From the cell containing the given text, extract its center point as (X, Y) coordinate. 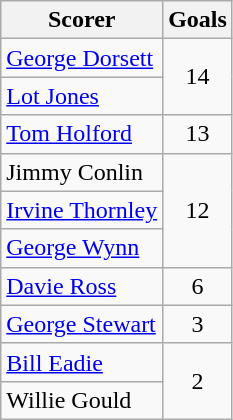
George Wynn (82, 248)
6 (198, 286)
Bill Eadie (82, 362)
Davie Ross (82, 286)
14 (198, 77)
Lot Jones (82, 96)
Irvine Thornley (82, 210)
George Stewart (82, 324)
Scorer (82, 20)
Goals (198, 20)
12 (198, 210)
3 (198, 324)
Willie Gould (82, 400)
Jimmy Conlin (82, 172)
George Dorsett (82, 58)
13 (198, 134)
Tom Holford (82, 134)
2 (198, 381)
